Scan for the cell matching the given text and deliver its [X, Y] coordinate at center. 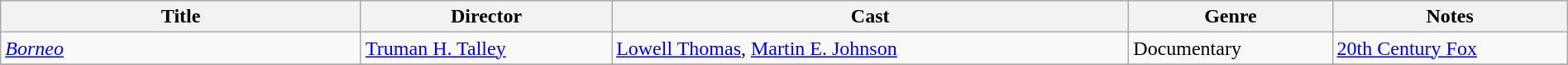
Truman H. Talley [486, 48]
Genre [1231, 17]
20th Century Fox [1450, 48]
Cast [870, 17]
Notes [1450, 17]
Documentary [1231, 48]
Lowell Thomas, Martin E. Johnson [870, 48]
Borneo [181, 48]
Director [486, 17]
Title [181, 17]
